Capture the cell that displays the provided text and extract its (x, y) central coordinate. 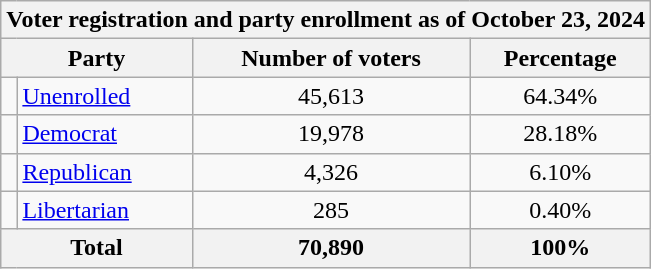
Percentage (560, 58)
70,890 (331, 248)
4,326 (331, 172)
Libertarian (104, 210)
19,978 (331, 134)
28.18% (560, 134)
Party (96, 58)
Number of voters (331, 58)
Republican (104, 172)
100% (560, 248)
6.10% (560, 172)
Total (96, 248)
0.40% (560, 210)
285 (331, 210)
Democrat (104, 134)
64.34% (560, 96)
45,613 (331, 96)
Voter registration and party enrollment as of October 23, 2024 (326, 20)
Unenrolled (104, 96)
